From the cell containing the given text, extract its center point as (x, y) coordinate. 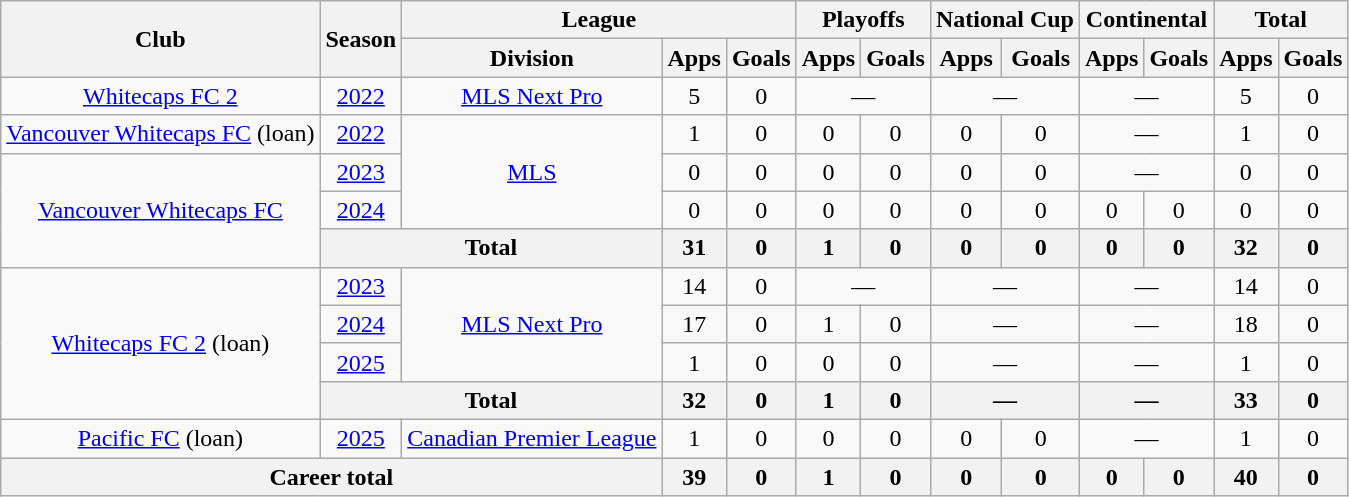
Club (160, 39)
Playoffs (863, 20)
Vancouver Whitecaps FC (160, 210)
Canadian Premier League (532, 438)
Pacific FC (loan) (160, 438)
League (599, 20)
MLS (532, 172)
18 (1246, 324)
Career total (332, 477)
33 (1246, 400)
17 (694, 324)
39 (694, 477)
31 (694, 248)
National Cup (1004, 20)
Vancouver Whitecaps FC (loan) (160, 134)
Season (361, 39)
Continental (1146, 20)
40 (1246, 477)
Division (532, 58)
Whitecaps FC 2 (loan) (160, 343)
Whitecaps FC 2 (160, 96)
